Find where the given text appears and provide that cell's center as (X, Y) coordinate. 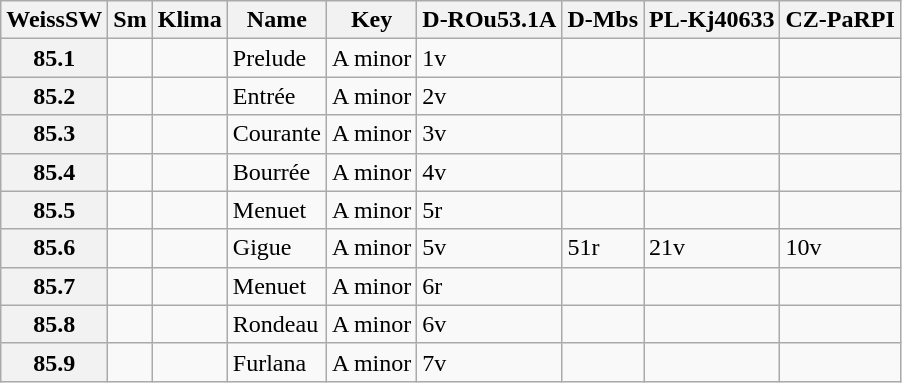
85.5 (54, 210)
6v (490, 324)
51r (603, 248)
85.3 (54, 134)
3v (490, 134)
85.4 (54, 172)
Rondeau (276, 324)
Furlana (276, 362)
D-ROu53.1A (490, 20)
Courante (276, 134)
Klima (190, 20)
Key (371, 20)
4v (490, 172)
Bourrée (276, 172)
Entrée (276, 96)
85.8 (54, 324)
CZ-PaRPI (840, 20)
85.2 (54, 96)
5v (490, 248)
85.9 (54, 362)
Prelude (276, 58)
85.6 (54, 248)
WeissSW (54, 20)
21v (712, 248)
PL-Kj40633 (712, 20)
1v (490, 58)
2v (490, 96)
5r (490, 210)
7v (490, 362)
6r (490, 286)
Name (276, 20)
Gigue (276, 248)
D-Mbs (603, 20)
10v (840, 248)
Sm (130, 20)
85.7 (54, 286)
85.1 (54, 58)
